Pinpoint the cell where the given text exists, returning its [x, y] midpoint coordinate. 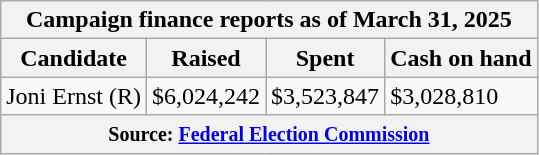
Candidate [74, 58]
Raised [206, 58]
$6,024,242 [206, 96]
Spent [326, 58]
Cash on hand [461, 58]
$3,028,810 [461, 96]
Source: Federal Election Commission [269, 134]
$3,523,847 [326, 96]
Campaign finance reports as of March 31, 2025 [269, 20]
Joni Ernst (R) [74, 96]
